Extract the [X, Y] coordinate from the center of the cell holding the provided text.  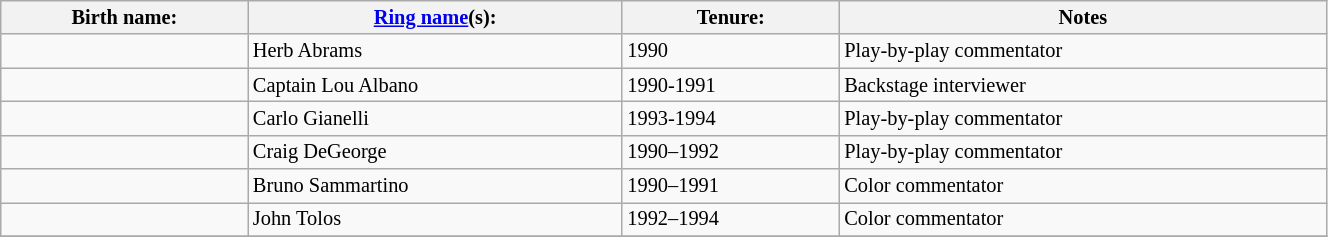
Tenure: [730, 17]
Ring name(s): [435, 17]
Carlo Gianelli [435, 118]
Notes [1082, 17]
Birth name: [124, 17]
1990–1992 [730, 152]
Herb Abrams [435, 51]
John Tolos [435, 219]
1990–1991 [730, 186]
1990-1991 [730, 85]
Bruno Sammartino [435, 186]
Backstage interviewer [1082, 85]
1990 [730, 51]
Captain Lou Albano [435, 85]
Craig DeGeorge [435, 152]
1992–1994 [730, 219]
1993-1994 [730, 118]
